Search for the cell housing the specified text and yield its [x, y] center coordinate. 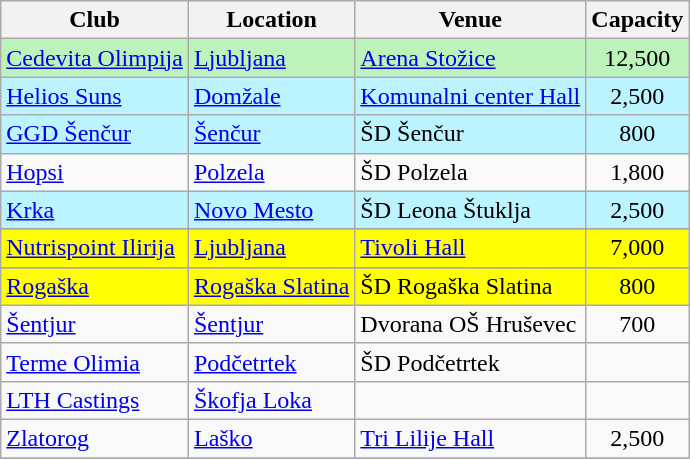
ŠD Šenčur [470, 134]
Rogaška Slatina [271, 286]
Location [271, 20]
Podčetrtek [271, 362]
Tri Lilije Hall [470, 438]
ŠD Leona Štuklja [470, 210]
1,800 [638, 172]
Škofja Loka [271, 400]
Cedevita Olimpija [95, 58]
Helios Suns [95, 96]
Krka [95, 210]
Arena Stožice [470, 58]
Komunalni center Hall [470, 96]
LTH Castings [95, 400]
Šenčur [271, 134]
Venue [470, 20]
Terme Olimia [95, 362]
700 [638, 324]
Capacity [638, 20]
Laško [271, 438]
GGD Šenčur [95, 134]
Polzela [271, 172]
ŠD Podčetrtek [470, 362]
Hopsi [95, 172]
Rogaška [95, 286]
Zlatorog [95, 438]
Domžale [271, 96]
Dvorana OŠ Hruševec [470, 324]
ŠD Polzela [470, 172]
Novo Mesto [271, 210]
Tivoli Hall [470, 248]
7,000 [638, 248]
Club [95, 20]
ŠD Rogaška Slatina [470, 286]
Nutrispoint Ilirija [95, 248]
12,500 [638, 58]
